Return [x, y] of the center of cell containing provided text 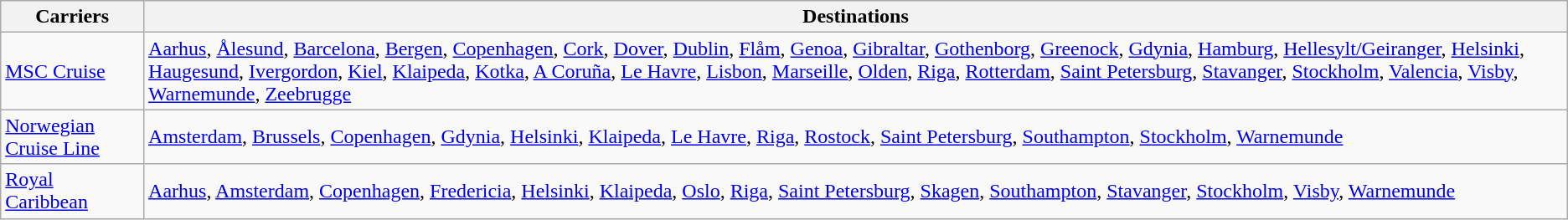
Destinations [856, 17]
Norwegian Cruise Line [72, 137]
MSC Cruise [72, 71]
Amsterdam, Brussels, Copenhagen, Gdynia, Helsinki, Klaipeda, Le Havre, Riga, Rostock, Saint Petersburg, Southampton, Stockholm, Warnemunde [856, 137]
Royal Caribbean [72, 191]
Carriers [72, 17]
